Output the [X, Y] coordinate of the center of the cell containing the given text.  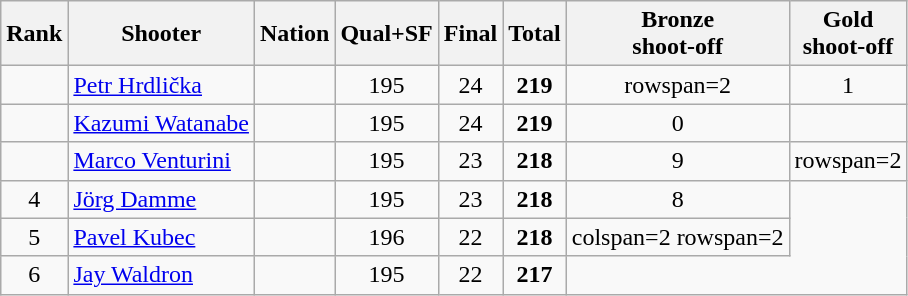
1 [848, 85]
colspan=2 rowspan=2 [678, 237]
Petr Hrdlička [162, 85]
Marco Venturini [162, 161]
Jay Waldron [162, 275]
4 [34, 199]
9 [678, 161]
Pavel Kubec [162, 237]
196 [386, 237]
Jörg Damme [162, 199]
6 [34, 275]
Goldshoot-off [848, 34]
Kazumi Watanabe [162, 123]
Shooter [162, 34]
Total [535, 34]
0 [678, 123]
Bronzeshoot-off [678, 34]
Final [470, 34]
8 [678, 199]
5 [34, 237]
Nation [294, 34]
Rank [34, 34]
Qual+SF [386, 34]
217 [535, 275]
